Return the [x, y] coordinate for the center point of the cell that contains the specified text.  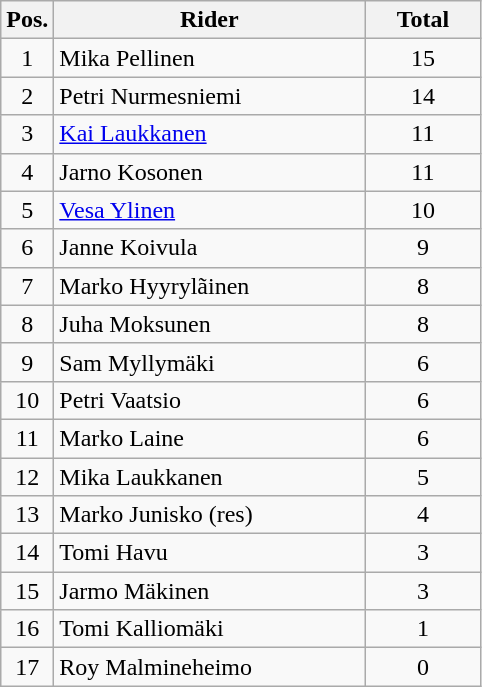
Mika Laukkanen [210, 477]
0 [423, 667]
Janne Koivula [210, 248]
2 [28, 96]
Pos. [28, 20]
Roy Malmineheimo [210, 667]
Jarno Kosonen [210, 172]
Mika Pellinen [210, 58]
Total [423, 20]
Jarmo Mäkinen [210, 591]
Marko Laine [210, 438]
Rider [210, 20]
12 [28, 477]
7 [28, 286]
Petri Nurmesniemi [210, 96]
Tomi Havu [210, 553]
17 [28, 667]
Marko Junisko (res) [210, 515]
13 [28, 515]
Juha Moksunen [210, 324]
Kai Laukkanen [210, 134]
Petri Vaatsio [210, 400]
Sam Myllymäki [210, 362]
Marko Hyyrylãinen [210, 286]
16 [28, 629]
Vesa Ylinen [210, 210]
Tomi Kalliomäki [210, 629]
